Output the [x, y] coordinate of the center of the cell containing the given text.  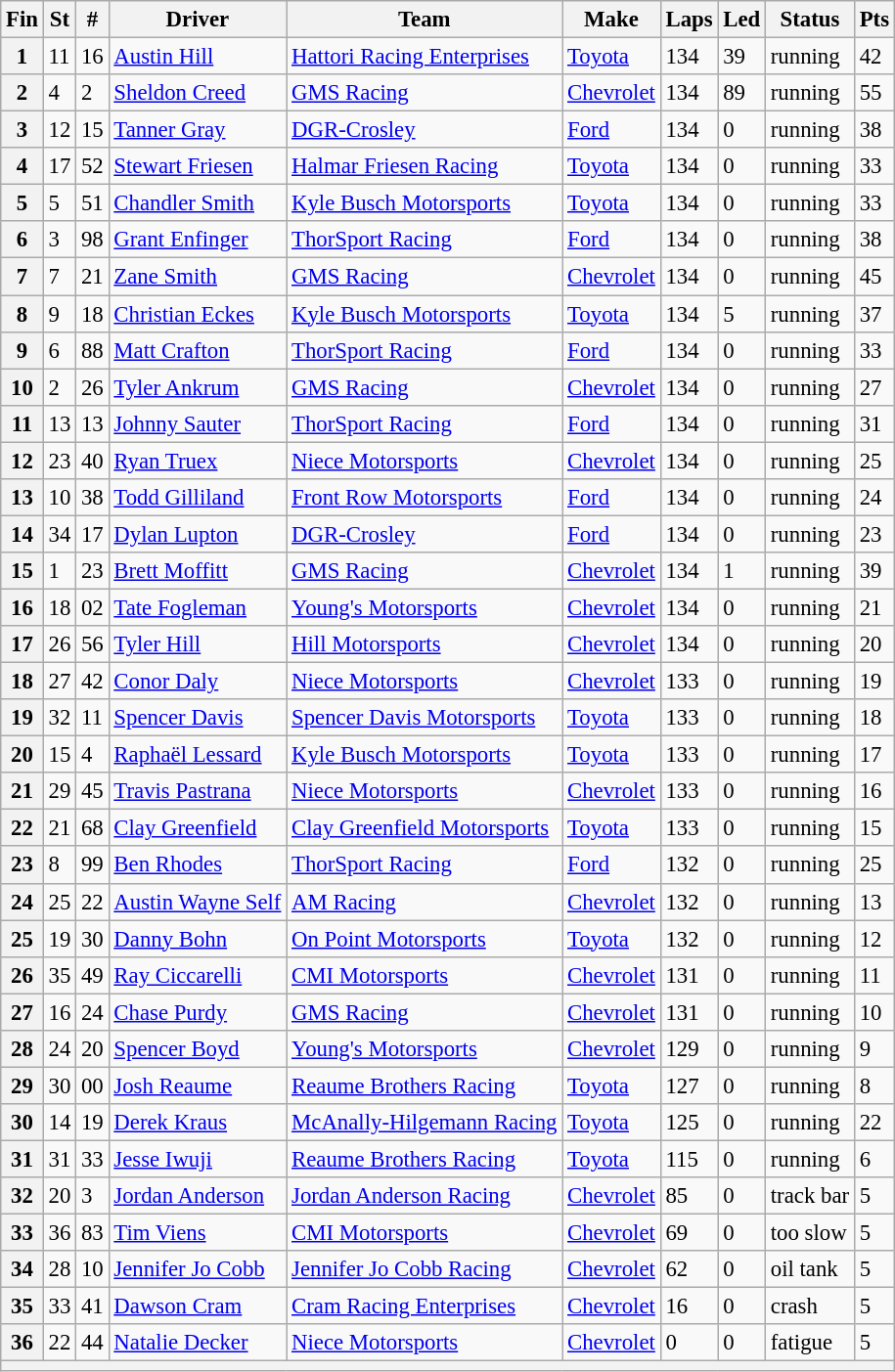
Stewart Friesen [198, 166]
Natalie Decker [198, 1343]
99 [92, 865]
Conor Daly [198, 682]
Matt Crafton [198, 350]
41 [92, 1306]
129 [689, 1049]
Dylan Lupton [198, 534]
Status [810, 20]
Josh Reaume [198, 1085]
oil tank [810, 1269]
68 [92, 828]
Brett Moffitt [198, 571]
127 [689, 1085]
Pts [874, 20]
Front Row Motorsports [425, 498]
Ryan Truex [198, 461]
Jordan Anderson Racing [425, 1196]
Todd Gilliland [198, 498]
AM Racing [425, 902]
55 [874, 93]
Austin Hill [198, 57]
85 [689, 1196]
Chase Purdy [198, 1012]
56 [92, 644]
Hill Motorsports [425, 644]
Sheldon Creed [198, 93]
Ray Ciccarelli [198, 975]
62 [689, 1269]
02 [92, 607]
Team [425, 20]
track bar [810, 1196]
Jesse Iwuji [198, 1159]
Tyler Hill [198, 644]
98 [92, 240]
Jennifer Jo Cobb [198, 1269]
Tate Fogleman [198, 607]
Tim Viens [198, 1233]
McAnally-Hilgemann Racing [425, 1123]
Laps [689, 20]
On Point Motorsports [425, 939]
Spencer Davis [198, 718]
# [92, 20]
Driver [198, 20]
Dawson Cram [198, 1306]
40 [92, 461]
Led [741, 20]
44 [92, 1343]
crash [810, 1306]
Raphaël Lessard [198, 755]
Clay Greenfield Motorsports [425, 828]
Cram Racing Enterprises [425, 1306]
Fin [22, 20]
fatigue [810, 1343]
Tyler Ankrum [198, 387]
too slow [810, 1233]
83 [92, 1233]
St [59, 20]
Danny Bohn [198, 939]
125 [689, 1123]
69 [689, 1233]
52 [92, 166]
Halmar Friesen Racing [425, 166]
Spencer Boyd [198, 1049]
Jordan Anderson [198, 1196]
Christian Eckes [198, 314]
115 [689, 1159]
Derek Kraus [198, 1123]
Chandler Smith [198, 203]
37 [874, 314]
00 [92, 1085]
Travis Pastrana [198, 791]
Hattori Racing Enterprises [425, 57]
Make [611, 20]
49 [92, 975]
Ben Rhodes [198, 865]
Spencer Davis Motorsports [425, 718]
Zane Smith [198, 277]
Austin Wayne Self [198, 902]
51 [92, 203]
Johnny Sauter [198, 423]
Grant Enfinger [198, 240]
88 [92, 350]
Tanner Gray [198, 130]
Clay Greenfield [198, 828]
89 [741, 93]
Jennifer Jo Cobb Racing [425, 1269]
